Identify which cell holds the provided text, then report its [X, Y] central coordinate. 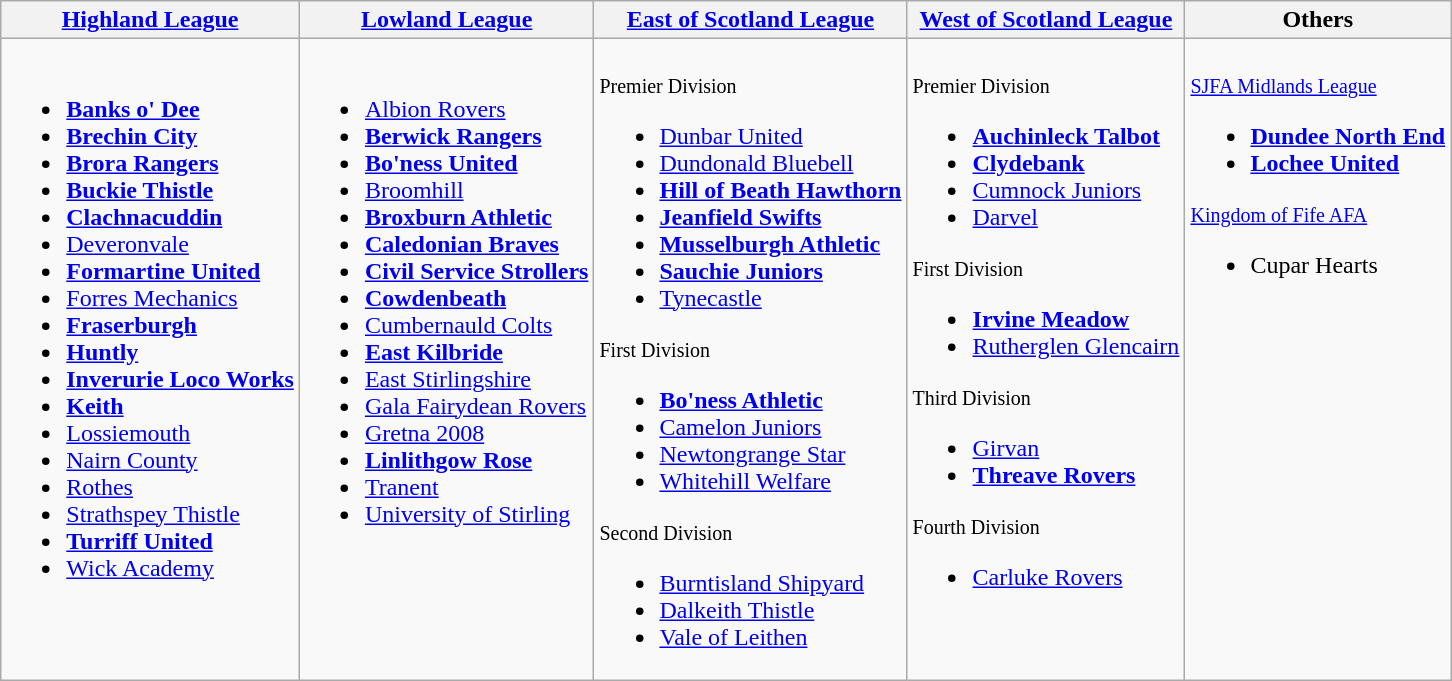
SJFA Midlands LeagueDundee North EndLochee UnitedKingdom of Fife AFACupar Hearts [1318, 360]
Highland League [150, 20]
West of Scotland League [1046, 20]
East of Scotland League [750, 20]
Lowland League [446, 20]
Others [1318, 20]
